Provide the (x, y) coordinate of the cell's center where the given text is located.  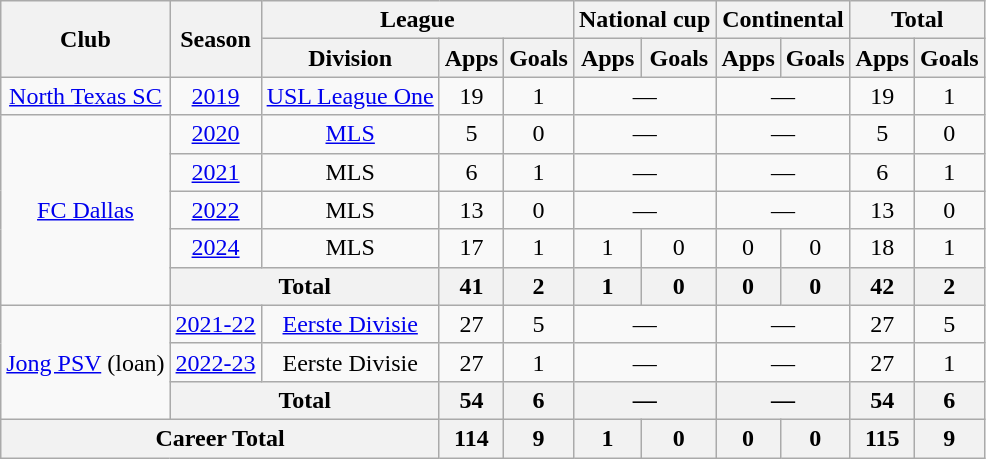
18 (882, 248)
17 (471, 248)
2022 (216, 210)
Season (216, 39)
42 (882, 286)
Jong PSV (loan) (86, 362)
2020 (216, 134)
2021-22 (216, 324)
115 (882, 438)
Career Total (220, 438)
North Texas SC (86, 96)
2021 (216, 172)
FC Dallas (86, 210)
2022-23 (216, 362)
2019 (216, 96)
National cup (644, 20)
USL League One (350, 96)
Division (350, 58)
41 (471, 286)
Club (86, 39)
2024 (216, 248)
Continental (783, 20)
League (417, 20)
114 (471, 438)
